Output the (x, y) coordinate of the center of the cell containing the given text.  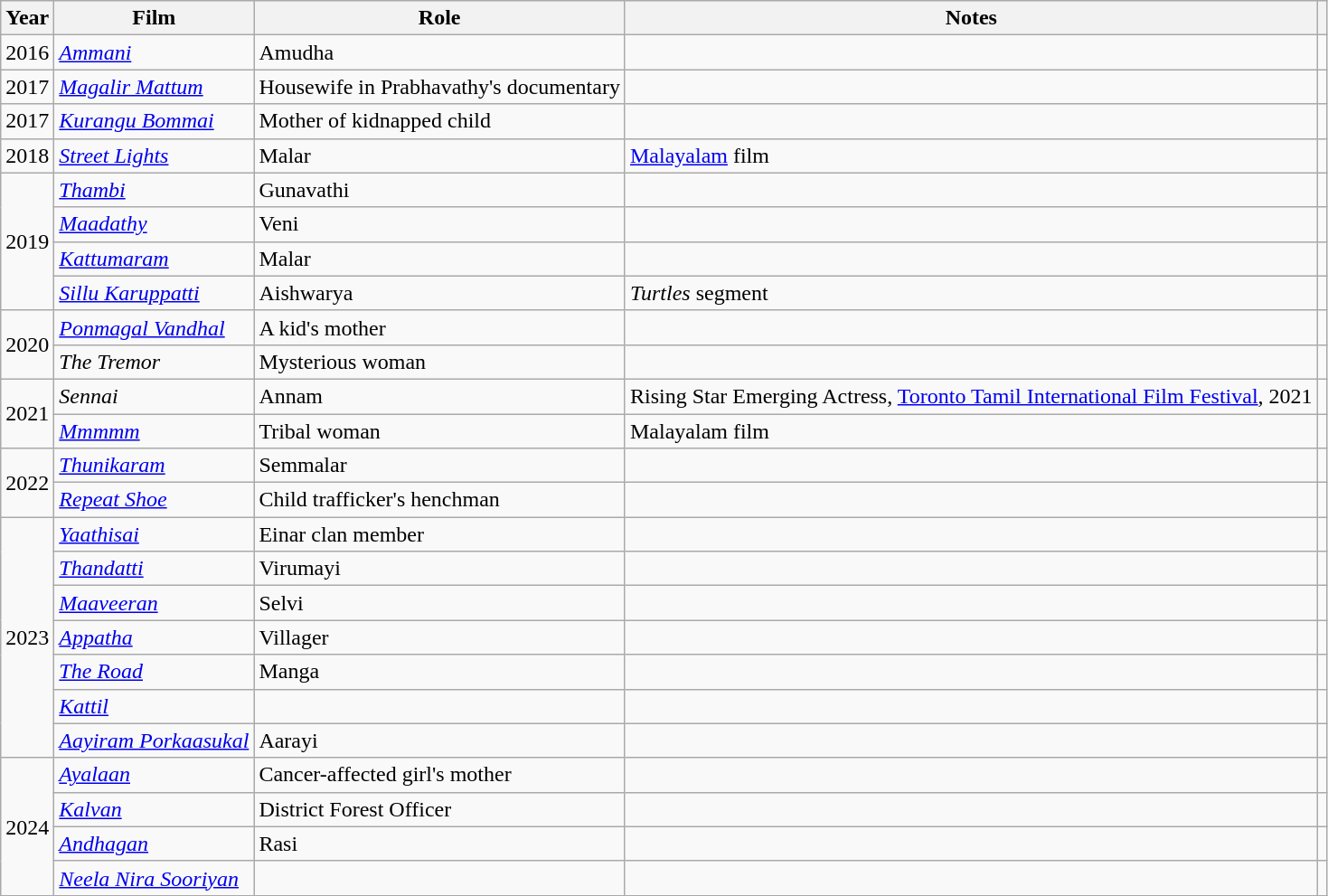
Mother of kidnapped child (439, 121)
Manga (439, 672)
Amudha (439, 52)
Year (27, 18)
Andhagan (154, 844)
District Forest Officer (439, 809)
Thunikaram (154, 466)
Virumayi (439, 569)
Annam (439, 396)
Villager (439, 637)
2024 (27, 826)
Cancer-affected girl's mother (439, 775)
Rising Star Emerging Actress, Toronto Tamil International Film Festival, 2021 (971, 396)
Gunavathi (439, 190)
The Tremor (154, 362)
Ayalaan (154, 775)
2022 (27, 483)
Sennai (154, 396)
2023 (27, 637)
Yaathisai (154, 534)
Appatha (154, 637)
Street Lights (154, 156)
Ponmagal Vandhal (154, 327)
Magalir Mattum (154, 87)
The Road (154, 672)
Turtles segment (971, 293)
2019 (27, 241)
2018 (27, 156)
2021 (27, 413)
Selvi (439, 603)
Film (154, 18)
Housewife in Prabhavathy's documentary (439, 87)
A kid's mother (439, 327)
Kattumaram (154, 259)
Sillu Karuppatti (154, 293)
Ammani (154, 52)
Kalvan (154, 809)
Neela Nira Sooriyan (154, 878)
Maaveeran (154, 603)
2016 (27, 52)
Aayiram Porkaasukal (154, 740)
Child trafficker's henchman (439, 500)
Thandatti (154, 569)
Einar clan member (439, 534)
Notes (971, 18)
2020 (27, 344)
Veni (439, 224)
Kurangu Bommai (154, 121)
Semmalar (439, 466)
Repeat Shoe (154, 500)
Thambi (154, 190)
Aishwarya (439, 293)
Maadathy (154, 224)
Rasi (439, 844)
Aarayi (439, 740)
Kattil (154, 706)
Mysterious woman (439, 362)
Tribal woman (439, 431)
Mmmmm (154, 431)
Role (439, 18)
